Output the (x, y) coordinate of the center of the cell containing the given text.  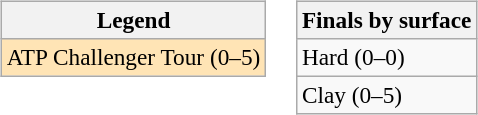
ATP Challenger Tour (0–5) (133, 57)
Hard (0–0) (387, 57)
Legend (133, 20)
Finals by surface (387, 20)
Clay (0–5) (387, 95)
